Detect which cell encompasses the target text, then output its (x, y) center coordinate. 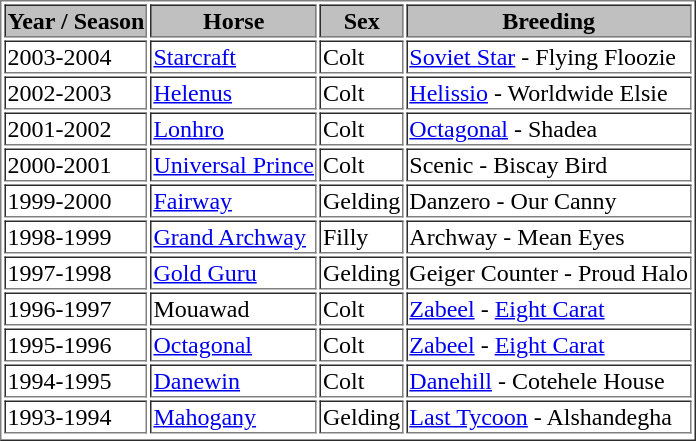
Scenic - Biscay Bird (548, 164)
Octagonal - Shadea (548, 128)
Filly (362, 236)
Archway - Mean Eyes (548, 236)
Geiger Counter - Proud Halo (548, 272)
Octagonal (234, 344)
Gold Guru (234, 272)
Helissio - Worldwide Elsie (548, 92)
Lonhro (234, 128)
Year / Season (76, 20)
Soviet Star - Flying Floozie (548, 56)
1996-1997 (76, 308)
Danewin (234, 380)
Breeding (548, 20)
Danehill - Cotehele House (548, 380)
1995-1996 (76, 344)
1997-1998 (76, 272)
1993-1994 (76, 416)
Starcraft (234, 56)
Mouawad (234, 308)
2001-2002 (76, 128)
1999-2000 (76, 200)
Horse (234, 20)
Last Tycoon - Alshandegha (548, 416)
2003-2004 (76, 56)
Mahogany (234, 416)
Sex (362, 20)
1994-1995 (76, 380)
2002-2003 (76, 92)
Universal Prince (234, 164)
1998-1999 (76, 236)
Helenus (234, 92)
2000-2001 (76, 164)
Danzero - Our Canny (548, 200)
Fairway (234, 200)
Grand Archway (234, 236)
